From the cell containing the given text, extract its center point as [x, y] coordinate. 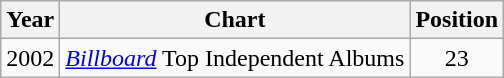
2002 [30, 58]
Billboard Top Independent Albums [235, 58]
Year [30, 20]
Chart [235, 20]
Position [457, 20]
23 [457, 58]
